Detect which cell encompasses the target text, then output its [x, y] center coordinate. 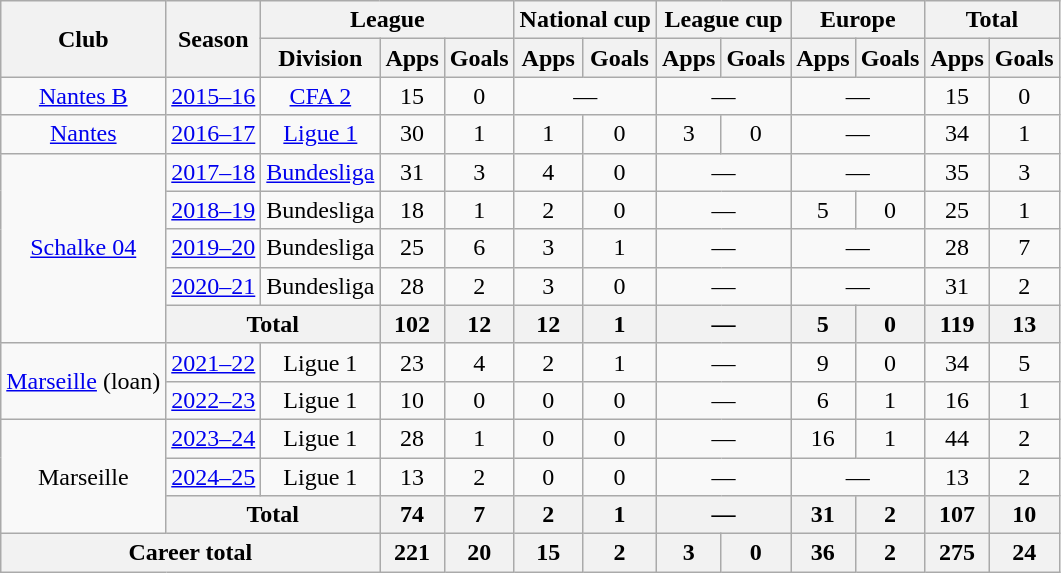
League [388, 20]
74 [412, 515]
Marseille [84, 476]
Season [214, 39]
2015–16 [214, 96]
2020–21 [214, 286]
119 [957, 324]
Schalke 04 [84, 248]
Career total [190, 553]
44 [957, 438]
League cup [723, 20]
Division [320, 58]
2016–17 [214, 134]
Club [84, 39]
National cup [585, 20]
102 [412, 324]
275 [957, 553]
2022–23 [214, 400]
Nantes [84, 134]
2018–19 [214, 210]
20 [479, 553]
35 [957, 172]
30 [412, 134]
2017–18 [214, 172]
23 [412, 362]
24 [1024, 553]
2019–20 [214, 248]
107 [957, 515]
9 [823, 362]
Europe [858, 20]
18 [412, 210]
2023–24 [214, 438]
Nantes B [84, 96]
2021–22 [214, 362]
36 [823, 553]
2024–25 [214, 477]
221 [412, 553]
Marseille (loan) [84, 381]
CFA 2 [320, 96]
